Find where the given text appears and provide that cell's center as (x, y) coordinate. 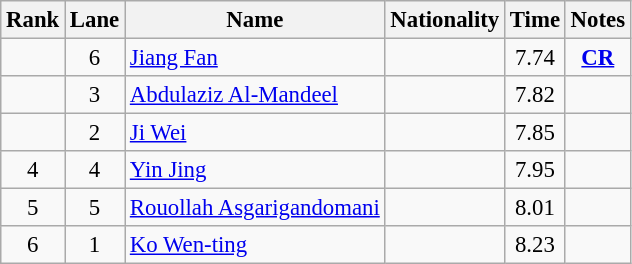
Lane (95, 20)
8.01 (536, 208)
3 (95, 95)
7.82 (536, 95)
Ji Wei (256, 133)
Ko Wen-ting (256, 245)
Nationality (444, 20)
2 (95, 133)
Time (536, 20)
Notes (598, 20)
1 (95, 245)
7.85 (536, 133)
7.74 (536, 58)
8.23 (536, 245)
7.95 (536, 170)
Rouollah Asgarigandomani (256, 208)
Jiang Fan (256, 58)
CR (598, 58)
Abdulaziz Al-Mandeel (256, 95)
Yin Jing (256, 170)
Rank (33, 20)
Name (256, 20)
